Provide the [X, Y] coordinate of the cell's center where the given text is located.  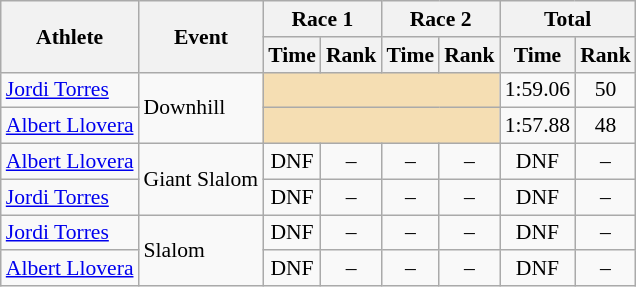
1:59.06 [538, 90]
1:57.88 [538, 126]
Race 2 [440, 19]
Total [568, 19]
Downhill [202, 108]
50 [606, 90]
Giant Slalom [202, 180]
Athlete [70, 36]
48 [606, 126]
Event [202, 36]
Race 1 [322, 19]
Slalom [202, 250]
